Return the [X, Y] coordinate for the center point of the cell that contains the specified text.  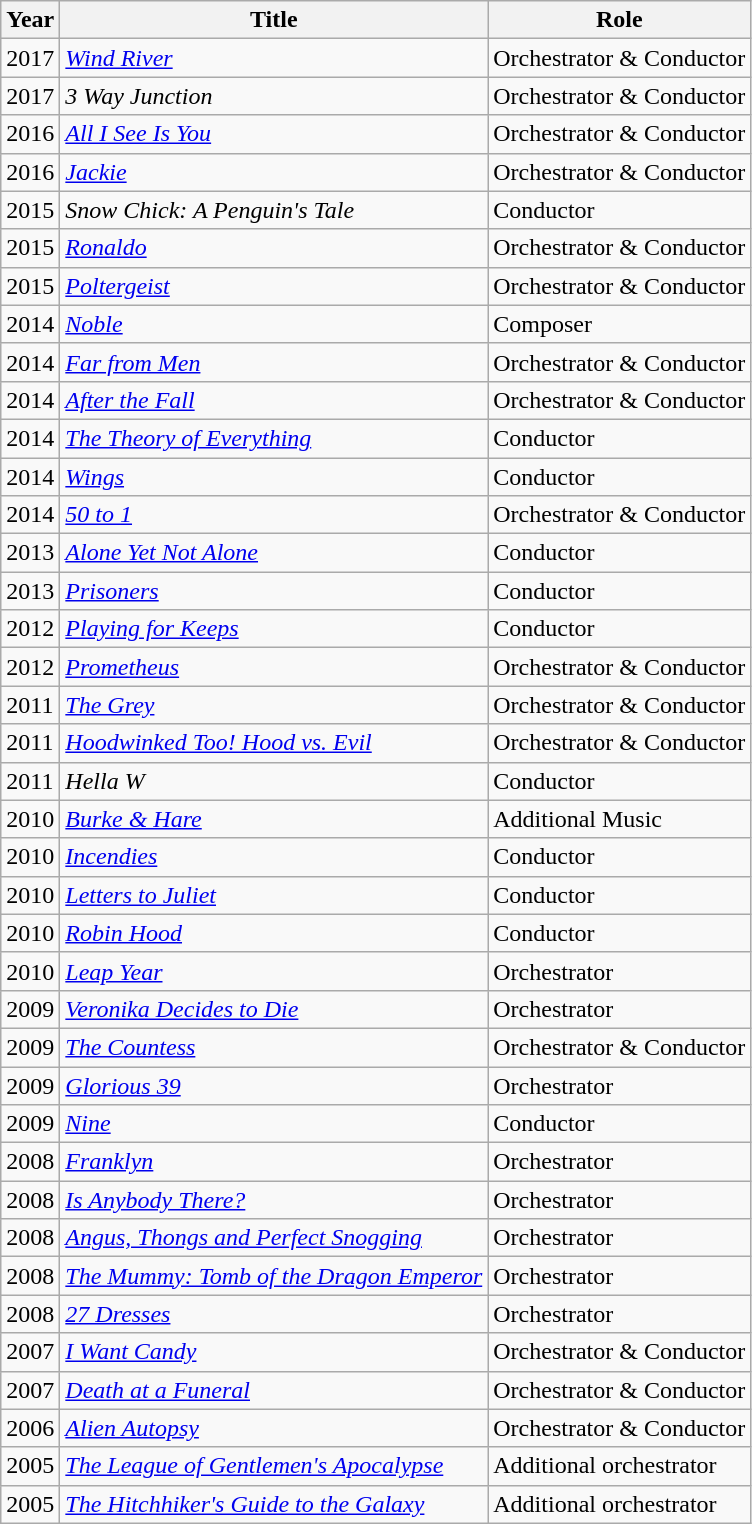
Composer [620, 324]
Far from Men [274, 362]
Angus, Thongs and Perfect Snogging [274, 1238]
Glorious 39 [274, 1085]
Robin Hood [274, 933]
Alone Yet Not Alone [274, 553]
2006 [30, 1428]
Nine [274, 1124]
Noble [274, 324]
The Mummy: Tomb of the Dragon Emperor [274, 1276]
Letters to Juliet [274, 895]
Prisoners [274, 591]
Role [620, 20]
Wind River [274, 58]
Snow Chick: A Penguin's Tale [274, 210]
27 Dresses [274, 1314]
Title [274, 20]
Hoodwinked Too! Hood vs. Evil [274, 743]
Hella W [274, 781]
The Hitchhiker's Guide to the Galaxy [274, 1504]
Leap Year [274, 971]
The Countess [274, 1047]
Veronika Decides to Die [274, 1009]
Playing for Keeps [274, 629]
Prometheus [274, 667]
The League of Gentlemen's Apocalypse [274, 1466]
Ronaldo [274, 248]
Wings [274, 477]
Year [30, 20]
Additional Music [620, 819]
Burke & Hare [274, 819]
3 Way Junction [274, 96]
Death at a Funeral [274, 1390]
Is Anybody There? [274, 1200]
Poltergeist [274, 286]
Alien Autopsy [274, 1428]
Franklyn [274, 1162]
The Theory of Everything [274, 438]
I Want Candy [274, 1352]
50 to 1 [274, 515]
All I See Is You [274, 134]
The Grey [274, 705]
Incendies [274, 857]
Jackie [274, 172]
After the Fall [274, 400]
